Pinpoint the cell where the given text exists, returning its [X, Y] midpoint coordinate. 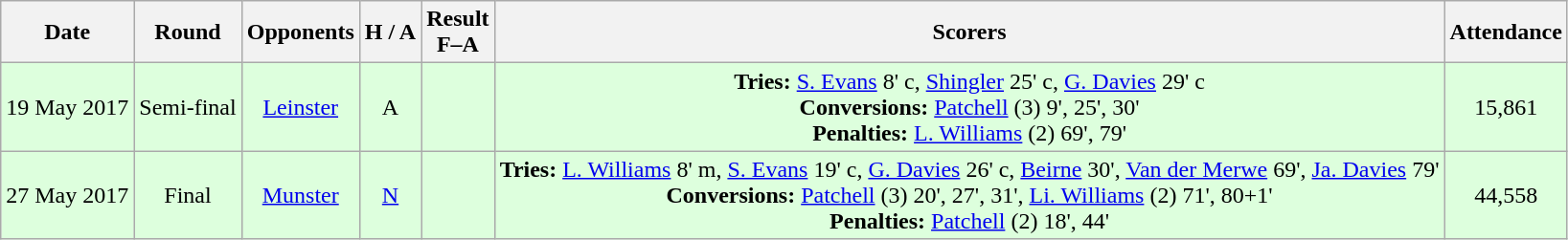
44,558 [1506, 195]
27 May 2017 [67, 195]
Attendance [1506, 33]
N [390, 195]
Final [188, 195]
19 May 2017 [67, 107]
Date [67, 33]
Round [188, 33]
Munster [301, 195]
Scorers [969, 33]
15,861 [1506, 107]
H / A [390, 33]
Leinster [301, 107]
Tries: S. Evans 8' c, Shingler 25' c, G. Davies 29' cConversions: Patchell (3) 9', 25', 30'Penalties: L. Williams (2) 69', 79' [969, 107]
Semi-final [188, 107]
A [390, 107]
ResultF–A [458, 33]
Opponents [301, 33]
